Capture the cell that displays the provided text and extract its [x, y] central coordinate. 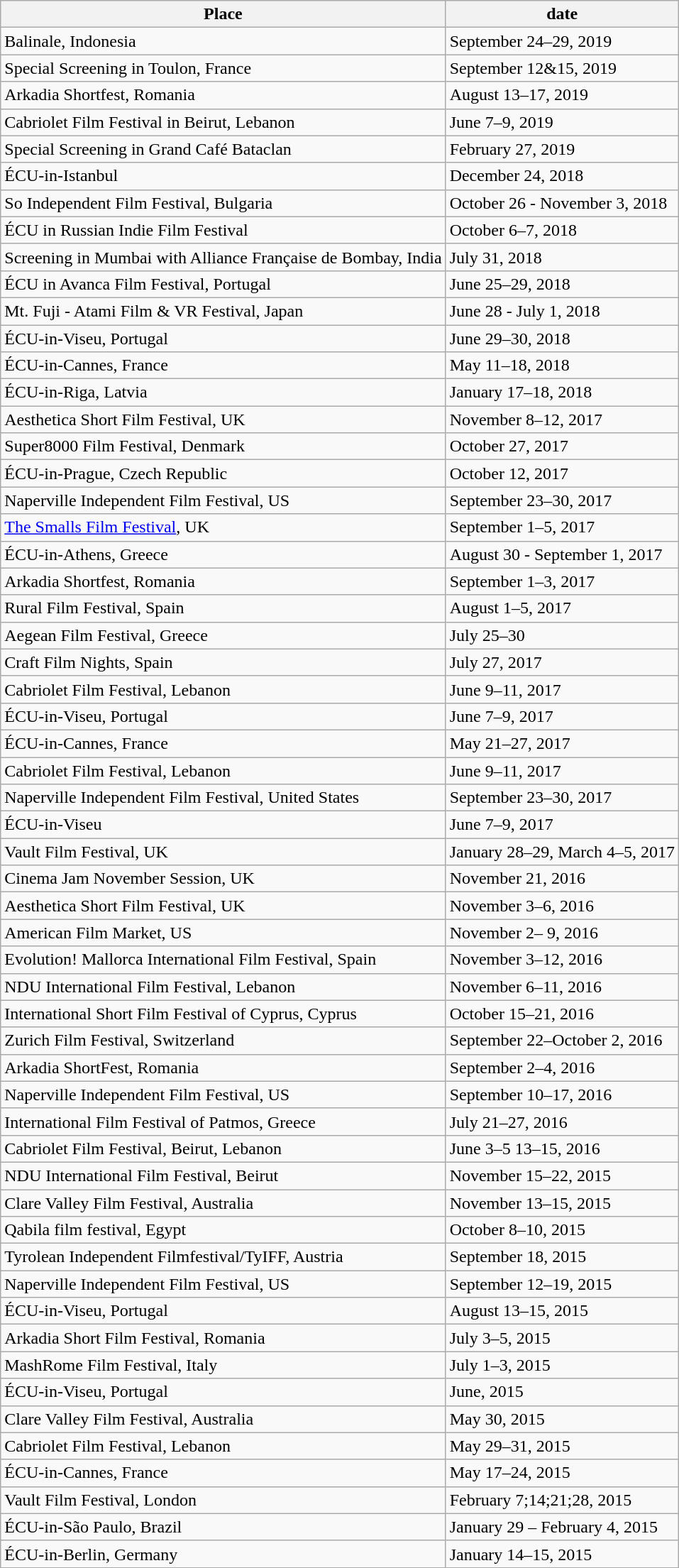
Zurich Film Festival, Switzerland [223, 1041]
August 13–15, 2015 [562, 1311]
May 17–24, 2015 [562, 1473]
Place [223, 14]
November 13–15, 2015 [562, 1203]
September 10–17, 2016 [562, 1095]
ÉCU-in-Athens, Greece [223, 554]
September 24–29, 2019 [562, 41]
July 21–27, 2016 [562, 1122]
October 8–10, 2015 [562, 1230]
November 8–12, 2017 [562, 420]
Arkadia Short Film Festival, Romania [223, 1338]
The Smalls Film Festival, UK [223, 527]
February 7;14;21;28, 2015 [562, 1500]
July 3–5, 2015 [562, 1338]
July 25–30 [562, 635]
November 3–12, 2016 [562, 960]
ÉCU-in-Riga, Latvia [223, 393]
October 12, 2017 [562, 473]
November 21, 2016 [562, 879]
August 30 - September 1, 2017 [562, 554]
Special Screening in Grand Café Bataclan [223, 149]
Evolution! Mallorca International Film Festival, Spain [223, 960]
May 29–31, 2015 [562, 1446]
ÉCU in Avanca Film Festival, Portugal [223, 284]
January 29 – February 4, 2015 [562, 1527]
October 26 - November 3, 2018 [562, 203]
ÉCU-in-Istanbul [223, 176]
May 11–18, 2018 [562, 366]
June 29–30, 2018 [562, 339]
Vault Film Festival, London [223, 1500]
September 12&15, 2019 [562, 68]
August 13–17, 2019 [562, 95]
ÉCU in Russian Indie Film Festival [223, 230]
ÉCU-in-São Paulo, Brazil [223, 1527]
July 1–3, 2015 [562, 1365]
Tyrolean Independent Filmfestival/TyIFF, Austria [223, 1257]
June 7–9, 2019 [562, 122]
ÉCU-in-Prague, Czech Republic [223, 473]
July 31, 2018 [562, 257]
Balinale, Indonesia [223, 41]
June 3–5 13–15, 2016 [562, 1148]
November 15–22, 2015 [562, 1175]
NDU International Film Festival, Lebanon [223, 987]
Screening in Mumbai with Alliance Française de Bombay, India [223, 257]
Craft Film Nights, Spain [223, 662]
September 12–19, 2015 [562, 1284]
International Film Festival of Patmos, Greece [223, 1122]
Cabriolet Film Festival in Beirut, Lebanon [223, 122]
Super8000 Film Festival, Denmark [223, 446]
January 14–15, 2015 [562, 1554]
NDU International Film Festival, Beirut [223, 1175]
January 28–29, March 4–5, 2017 [562, 852]
November 3–6, 2016 [562, 906]
Cabriolet Film Festival, Beirut, Lebanon [223, 1148]
Qabila film festival, Egypt [223, 1230]
date [562, 14]
June, 2015 [562, 1392]
September 2–4, 2016 [562, 1068]
November 2– 9, 2016 [562, 933]
July 27, 2017 [562, 662]
Arkadia ShortFest, Romania [223, 1068]
May 21–27, 2017 [562, 743]
September 1–3, 2017 [562, 581]
November 6–11, 2016 [562, 987]
So Independent Film Festival, Bulgaria [223, 203]
August 1–5, 2017 [562, 608]
Naperville Independent Film Festival, United States [223, 798]
June 28 - July 1, 2018 [562, 311]
Mt. Fuji - Atami Film & VR Festival, Japan [223, 311]
International Short Film Festival of Cyprus, Cyprus [223, 1014]
MashRome Film Festival, Italy [223, 1365]
February 27, 2019 [562, 149]
September 1–5, 2017 [562, 527]
September 22–October 2, 2016 [562, 1041]
Cinema Jam November Session, UK [223, 879]
Special Screening in Toulon, France [223, 68]
Rural Film Festival, Spain [223, 608]
October 15–21, 2016 [562, 1014]
June 25–29, 2018 [562, 284]
American Film Market, US [223, 933]
Vault Film Festival, UK [223, 852]
October 6–7, 2018 [562, 230]
September 18, 2015 [562, 1257]
December 24, 2018 [562, 176]
Aegean Film Festival, Greece [223, 635]
ÉCU-in-Viseu [223, 825]
January 17–18, 2018 [562, 393]
October 27, 2017 [562, 446]
May 30, 2015 [562, 1419]
ÉCU-in-Berlin, Germany [223, 1554]
